Extract the (X, Y) coordinate from the center of the cell holding the provided text.  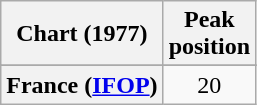
France (IFOP) (82, 85)
20 (209, 85)
Chart (1977) (82, 34)
Peakposition (209, 34)
